Determine the [x, y] coordinate at the center of the cell enclosing the given text.  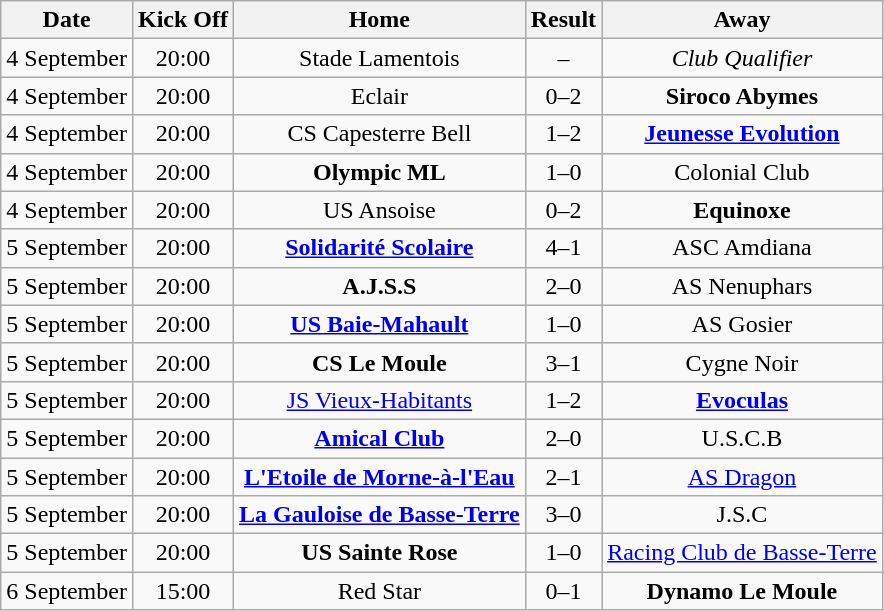
JS Vieux-Habitants [380, 400]
Kick Off [182, 20]
US Baie-Mahault [380, 324]
3–1 [563, 362]
Racing Club de Basse-Terre [742, 553]
Siroco Abymes [742, 96]
Red Star [380, 591]
A.J.S.S [380, 286]
0–1 [563, 591]
2–1 [563, 477]
6 September [67, 591]
Colonial Club [742, 172]
Olympic ML [380, 172]
Away [742, 20]
Club Qualifier [742, 58]
Amical Club [380, 438]
U.S.C.B [742, 438]
CS Capesterre Bell [380, 134]
Cygne Noir [742, 362]
4–1 [563, 248]
Evoculas [742, 400]
Dynamo Le Moule [742, 591]
Home [380, 20]
La Gauloise de Basse-Terre [380, 515]
AS Gosier [742, 324]
Result [563, 20]
Eclair [380, 96]
Stade Lamentois [380, 58]
J.S.C [742, 515]
Date [67, 20]
Equinoxe [742, 210]
Solidarité Scolaire [380, 248]
3–0 [563, 515]
CS Le Moule [380, 362]
ASC Amdiana [742, 248]
US Sainte Rose [380, 553]
– [563, 58]
15:00 [182, 591]
L'Etoile de Morne-à-l'Eau [380, 477]
US Ansoise [380, 210]
Jeunesse Evolution [742, 134]
AS Nenuphars [742, 286]
AS Dragon [742, 477]
